Search for the cell housing the specified text and yield its (x, y) center coordinate. 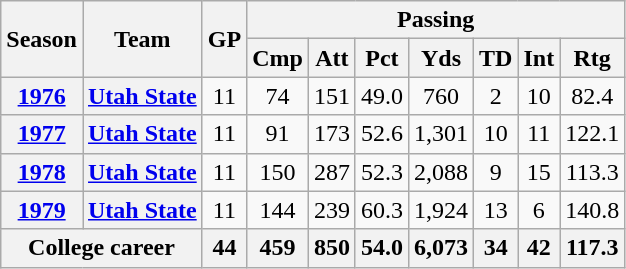
44 (224, 248)
52.3 (382, 172)
117.3 (592, 248)
2,088 (440, 172)
9 (496, 172)
1978 (42, 172)
760 (440, 96)
Yds (440, 58)
1976 (42, 96)
140.8 (592, 210)
15 (539, 172)
60.3 (382, 210)
52.6 (382, 134)
239 (332, 210)
Int (539, 58)
2 (496, 96)
13 (496, 210)
144 (278, 210)
1,301 (440, 134)
GP (224, 39)
6 (539, 210)
49.0 (382, 96)
Pct (382, 58)
74 (278, 96)
34 (496, 248)
122.1 (592, 134)
850 (332, 248)
42 (539, 248)
College career (102, 248)
459 (278, 248)
1977 (42, 134)
54.0 (382, 248)
82.4 (592, 96)
Cmp (278, 58)
150 (278, 172)
151 (332, 96)
1979 (42, 210)
Rtg (592, 58)
91 (278, 134)
Passing (436, 20)
6,073 (440, 248)
1,924 (440, 210)
Team (142, 39)
Season (42, 39)
Att (332, 58)
113.3 (592, 172)
173 (332, 134)
287 (332, 172)
TD (496, 58)
